Detect which cell encompasses the target text, then output its (X, Y) center coordinate. 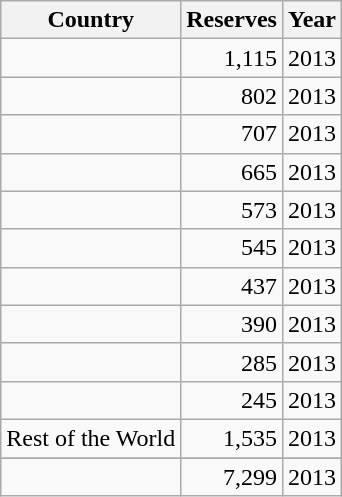
Reserves (232, 20)
1,535 (232, 438)
437 (232, 286)
Year (312, 20)
707 (232, 134)
545 (232, 248)
390 (232, 324)
573 (232, 210)
665 (232, 172)
285 (232, 362)
Rest of the World (91, 438)
7,299 (232, 477)
1,115 (232, 58)
245 (232, 400)
Country (91, 20)
802 (232, 96)
